Search for the cell housing the specified text and yield its (X, Y) center coordinate. 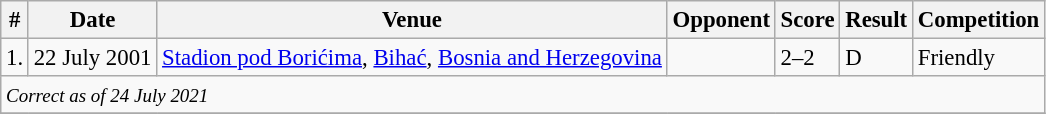
Result (876, 20)
Venue (412, 20)
D (876, 58)
Opponent (721, 20)
Competition (978, 20)
# (15, 20)
Friendly (978, 58)
2–2 (808, 58)
Score (808, 20)
Stadion pod Borićima, Bihać, Bosnia and Herzegovina (412, 58)
Correct as of 24 July 2021 (523, 95)
22 July 2001 (92, 58)
Date (92, 20)
1. (15, 58)
